Provide the (X, Y) coordinate of the cell's center where the given text is located.  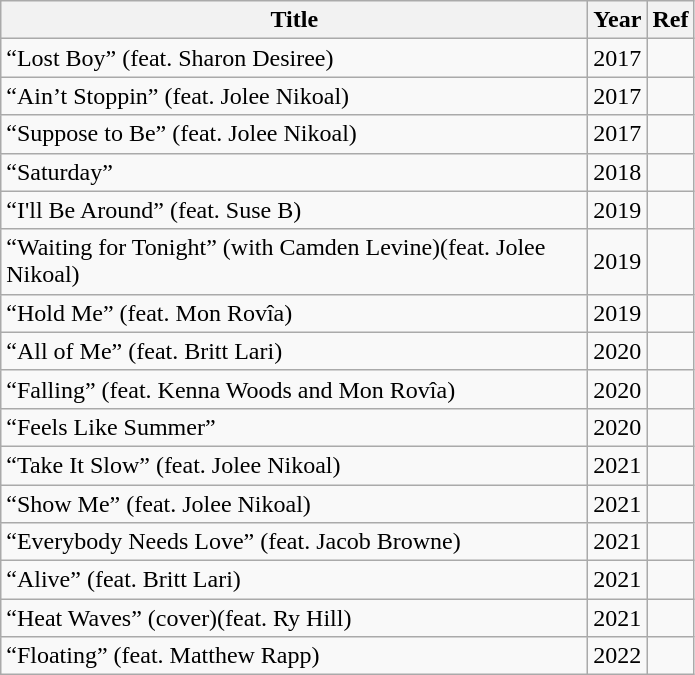
“Everybody Needs Love” (feat. Jacob Browne) (294, 542)
“I'll Be Around” (feat. Suse B) (294, 210)
“Take It Slow” (feat. Jolee Nikoal) (294, 465)
Year (618, 20)
“Hold Me” (feat. Mon Rovîa) (294, 313)
“Alive” (feat. Britt Lari) (294, 580)
“Feels Like Summer” (294, 427)
“Floating” (feat. Matthew Rapp) (294, 656)
“Ain’t Stoppin” (feat. Jolee Nikoal) (294, 96)
“Suppose to Be” (feat. Jolee Nikoal) (294, 134)
“Show Me” (feat. Jolee Nikoal) (294, 503)
Title (294, 20)
“Saturday” (294, 172)
2022 (618, 656)
“Waiting for Tonight” (with Camden Levine)(feat. Jolee Nikoal) (294, 262)
“Falling” (feat. Kenna Woods and Mon Rovîa) (294, 389)
“Heat Waves” (cover)(feat. Ry Hill) (294, 618)
Ref (670, 20)
“All of Me” (feat. Britt Lari) (294, 351)
“Lost Boy” (feat. Sharon Desiree) (294, 58)
2018 (618, 172)
